Scan for the cell matching the given text and deliver its [x, y] coordinate at center. 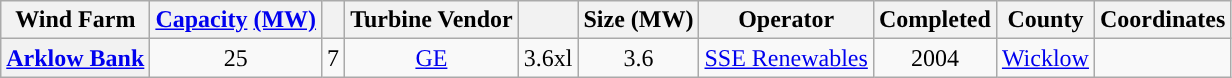
Size (MW) [638, 20]
2004 [934, 58]
Completed [934, 20]
3.6xl [548, 58]
Arklow Bank [76, 58]
Coordinates [1162, 20]
25 [236, 58]
GE [432, 58]
Turbine Vendor [432, 20]
7 [334, 58]
County [1045, 20]
Operator [786, 20]
Wicklow [1045, 58]
SSE Renewables [786, 58]
Capacity (MW) [236, 20]
Wind Farm [76, 20]
3.6 [638, 58]
